Locate the cell with the specified text and output its (X, Y) center coordinate. 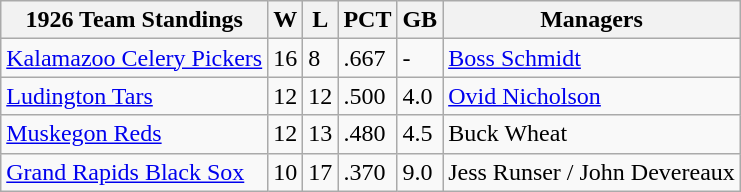
.370 (368, 172)
W (286, 20)
Grand Rapids Black Sox (134, 172)
PCT (368, 20)
GB (420, 20)
8 (320, 58)
Ludington Tars (134, 96)
Ovid Nicholson (592, 96)
1926 Team Standings (134, 20)
4.5 (420, 134)
Jess Runser / John Devereaux (592, 172)
L (320, 20)
16 (286, 58)
.500 (368, 96)
.480 (368, 134)
.667 (368, 58)
17 (320, 172)
10 (286, 172)
4.0 (420, 96)
9.0 (420, 172)
13 (320, 134)
Muskegon Reds (134, 134)
- (420, 58)
Buck Wheat (592, 134)
Boss Schmidt (592, 58)
Managers (592, 20)
Kalamazoo Celery Pickers (134, 58)
